Search for the cell housing the specified text and yield its [x, y] center coordinate. 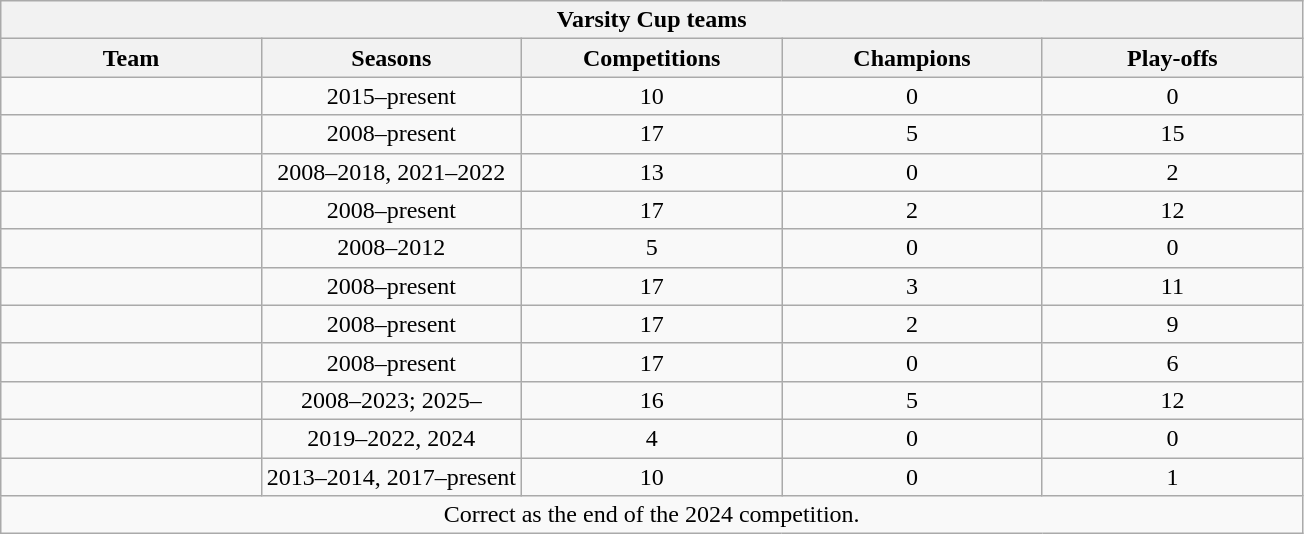
Champions [912, 58]
6 [1172, 362]
2008–2012 [391, 248]
Varsity Cup teams [652, 20]
11 [1172, 286]
2019–2022, 2024 [391, 438]
3 [912, 286]
2015–present [391, 96]
4 [651, 438]
Team [131, 58]
16 [651, 400]
2008–2018, 2021–2022 [391, 172]
15 [1172, 134]
9 [1172, 324]
Correct as the end of the 2024 competition. [652, 515]
13 [651, 172]
Seasons [391, 58]
2008–2023; 2025– [391, 400]
1 [1172, 477]
Competitions [651, 58]
Play-offs [1172, 58]
2013–2014, 2017–present [391, 477]
